Identify which cell holds the provided text, then report its [x, y] central coordinate. 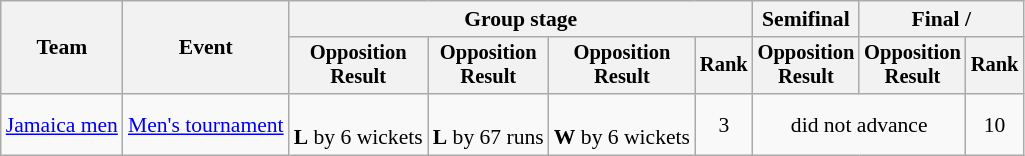
Semifinal [806, 19]
Group stage [521, 19]
10 [995, 124]
W by 6 wickets [622, 124]
Final / [941, 19]
Team [62, 48]
Event [206, 48]
L by 67 runs [488, 124]
Jamaica men [62, 124]
Men's tournament [206, 124]
did not advance [860, 124]
L by 6 wickets [358, 124]
3 [724, 124]
